Return [X, Y] of the center of cell containing provided text 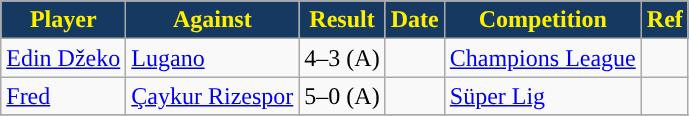
Player [64, 20]
Süper Lig [542, 96]
Çaykur Rizespor [212, 96]
5–0 (A) [342, 96]
Fred [64, 96]
Against [212, 20]
4–3 (A) [342, 58]
Result [342, 20]
Champions League [542, 58]
Date [414, 20]
Edin Džeko [64, 58]
Ref [664, 20]
Lugano [212, 58]
Competition [542, 20]
